Capture the cell that displays the provided text and extract its [X, Y] central coordinate. 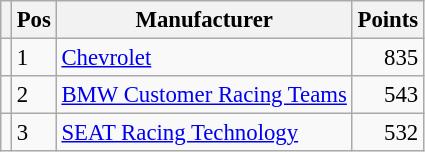
Points [388, 20]
543 [388, 95]
SEAT Racing Technology [204, 133]
3 [34, 133]
532 [388, 133]
835 [388, 58]
1 [34, 58]
BMW Customer Racing Teams [204, 95]
Chevrolet [204, 58]
Pos [34, 20]
2 [34, 95]
Manufacturer [204, 20]
